Extract the (x, y) coordinate from the center of the cell holding the provided text.  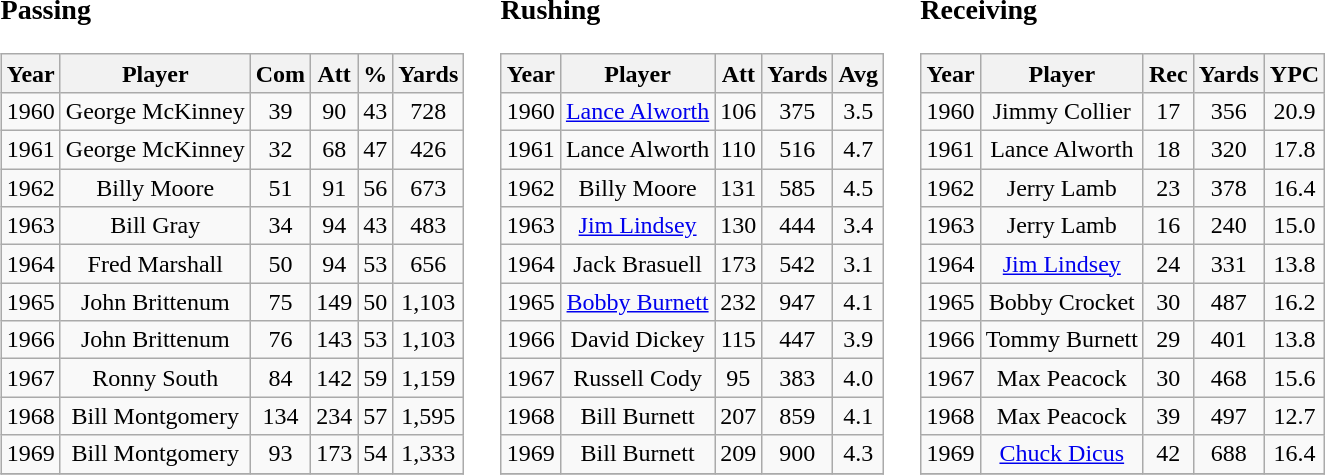
84 (280, 378)
18 (1168, 150)
232 (738, 302)
859 (798, 416)
426 (428, 150)
90 (334, 111)
42 (1168, 454)
3.9 (858, 340)
17.8 (1294, 150)
673 (428, 188)
4.0 (858, 378)
Russell Cody (637, 378)
331 (1228, 264)
3.1 (858, 264)
93 (280, 454)
401 (1228, 340)
468 (1228, 378)
51 (280, 188)
Com (280, 73)
143 (334, 340)
209 (738, 454)
56 (376, 188)
356 (1228, 111)
Ronny South (155, 378)
3.4 (858, 226)
Bobby Burnett (637, 302)
483 (428, 226)
131 (738, 188)
59 (376, 378)
207 (738, 416)
17 (1168, 111)
585 (798, 188)
Rec (1168, 73)
24 (1168, 264)
4.7 (858, 150)
947 (798, 302)
516 (798, 150)
15.0 (1294, 226)
234 (334, 416)
320 (1228, 150)
Avg (858, 73)
David Dickey (637, 340)
Fred Marshall (155, 264)
75 (280, 302)
134 (280, 416)
728 (428, 111)
542 (798, 264)
47 (376, 150)
95 (738, 378)
20.9 (1294, 111)
110 (738, 150)
1,159 (428, 378)
656 (428, 264)
115 (738, 340)
16 (1168, 226)
Jimmy Collier (1062, 111)
57 (376, 416)
54 (376, 454)
130 (738, 226)
% (376, 73)
29 (1168, 340)
1,595 (428, 416)
447 (798, 340)
Bill Gray (155, 226)
Chuck Dicus (1062, 454)
23 (1168, 188)
4.5 (858, 188)
YPC (1294, 73)
Tommy Burnett (1062, 340)
Jack Brasuell (637, 264)
106 (738, 111)
76 (280, 340)
15.6 (1294, 378)
16.2 (1294, 302)
Bobby Crocket (1062, 302)
487 (1228, 302)
68 (334, 150)
32 (280, 150)
444 (798, 226)
497 (1228, 416)
4.3 (858, 454)
149 (334, 302)
375 (798, 111)
142 (334, 378)
3.5 (858, 111)
688 (1228, 454)
378 (1228, 188)
900 (798, 454)
383 (798, 378)
91 (334, 188)
1,333 (428, 454)
240 (1228, 226)
12.7 (1294, 416)
34 (280, 226)
